For the text-containing cell, return its midpoint in [X, Y] coordinate format. 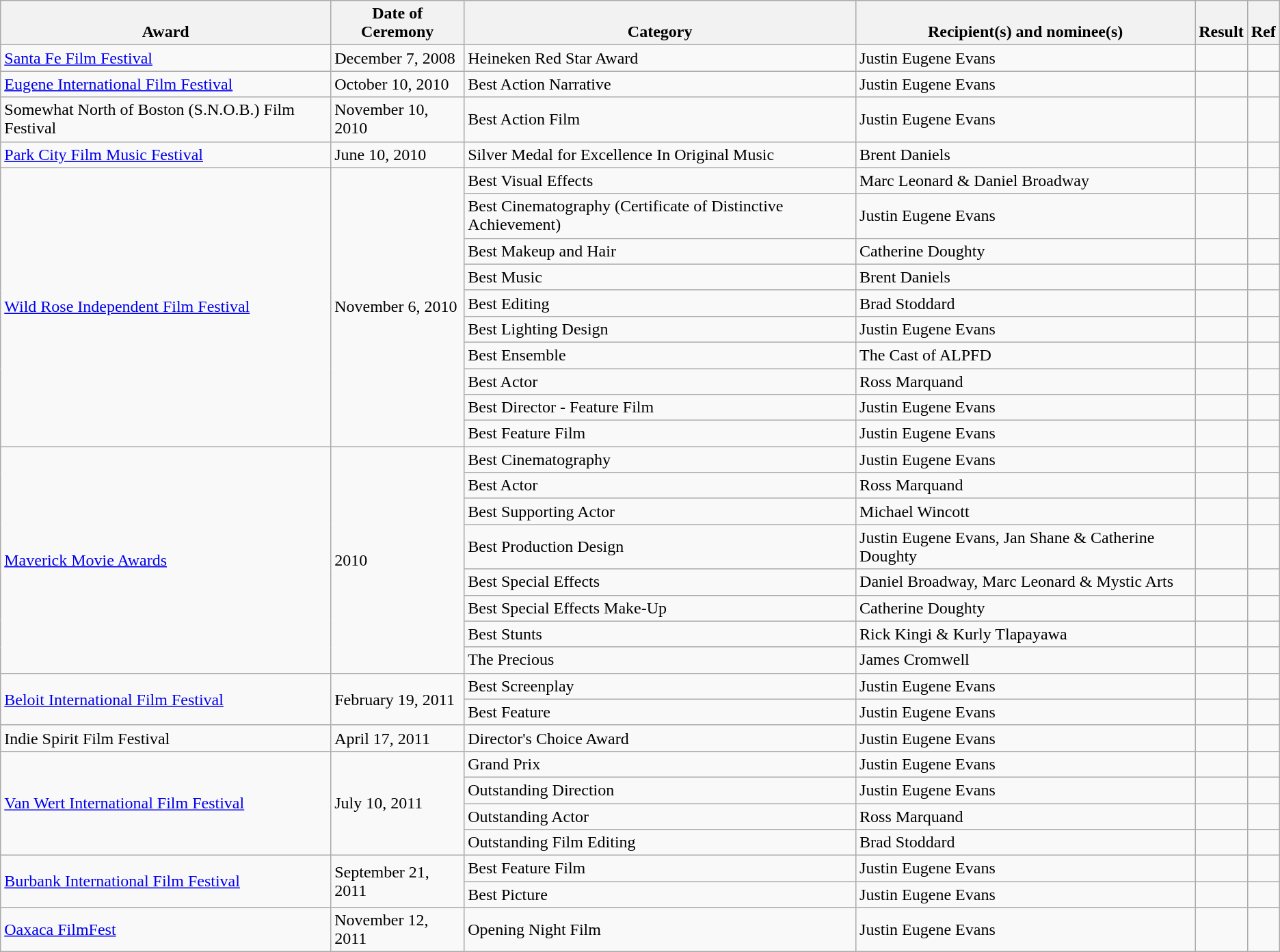
Date of Ceremony [398, 23]
Best Makeup and Hair [661, 251]
Grand Prix [661, 764]
Daniel Broadway, Marc Leonard & Mystic Arts [1026, 582]
Best Stunts [661, 634]
Best Screenplay [661, 686]
Silver Medal for Excellence In Original Music [661, 155]
Director's Choice Award [661, 738]
November 12, 2011 [398, 930]
Best Supporting Actor [661, 512]
Best Action Narrative [661, 84]
Somewhat North of Boston (S.N.O.B.) Film Festival [165, 119]
November 6, 2010 [398, 307]
Best Cinematography (Certificate of Distinctive Achievement) [661, 216]
Best Ensemble [661, 355]
Santa Fe Film Festival [165, 58]
Wild Rose Independent Film Festival [165, 307]
The Cast of ALPFD [1026, 355]
Opening Night Film [661, 930]
Oaxaca FilmFest [165, 930]
Best Special Effects Make-Up [661, 608]
Best Picture [661, 895]
Best Director - Feature Film [661, 408]
Heineken Red Star Award [661, 58]
Burbank International Film Festival [165, 882]
Park City Film Music Festival [165, 155]
Best Production Design [661, 547]
Best Lighting Design [661, 329]
Best Cinematography [661, 460]
Rick Kingi & Kurly Tlapayawa [1026, 634]
October 10, 2010 [398, 84]
James Cromwell [1026, 660]
Marc Leonard & Daniel Broadway [1026, 181]
September 21, 2011 [398, 882]
Category [661, 23]
Outstanding Film Editing [661, 843]
Best Feature [661, 712]
Award [165, 23]
Best Editing [661, 303]
Maverick Movie Awards [165, 560]
Justin Eugene Evans, Jan Shane & Catherine Doughty [1026, 547]
Outstanding Actor [661, 816]
Van Wert International Film Festival [165, 803]
February 19, 2011 [398, 699]
Michael Wincott [1026, 512]
2010 [398, 560]
April 17, 2011 [398, 738]
July 10, 2011 [398, 803]
Best Music [661, 277]
Result [1221, 23]
Beloit International Film Festival [165, 699]
Best Special Effects [661, 582]
Indie Spirit Film Festival [165, 738]
December 7, 2008 [398, 58]
Ref [1264, 23]
Best Action Film [661, 119]
Outstanding Direction [661, 790]
June 10, 2010 [398, 155]
Best Visual Effects [661, 181]
The Precious [661, 660]
Eugene International Film Festival [165, 84]
November 10, 2010 [398, 119]
Recipient(s) and nominee(s) [1026, 23]
